Detect which cell encompasses the target text, then output its [x, y] center coordinate. 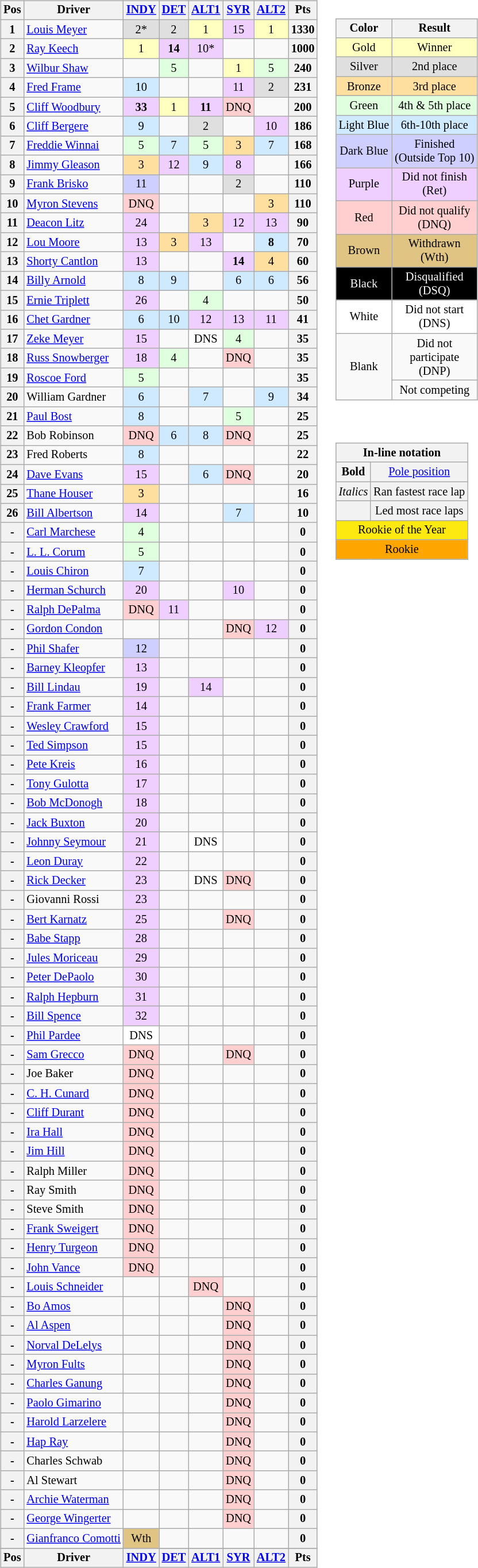
Babe Stapp [74, 939]
Barney Kleopfer [74, 668]
Rick Decker [74, 881]
Johnny Seymour [74, 842]
Frank Farmer [74, 706]
1000 [303, 49]
Bill Lindau [74, 687]
Leon Duray [74, 862]
Bob McDonogh [74, 804]
56 [303, 281]
90 [303, 223]
Myron Stevens [74, 203]
Silver [364, 67]
Dark Blue [364, 151]
33 [141, 107]
Cliff Woodbury [74, 107]
32 [141, 1016]
Harold Larzelere [74, 1423]
Louis Chiron [74, 571]
Cliff Bergere [74, 126]
In-line notation [402, 453]
Jules Moriceau [74, 958]
Result [434, 28]
Did notparticipate(DNP) [434, 357]
Ray Keech [74, 49]
Jim Hill [74, 1151]
Archie Waterman [74, 1500]
Louis Schneider [74, 1287]
Sam Grecco [74, 1055]
Hap Ray [74, 1442]
Gianfranco Comotti [74, 1538]
2* [141, 29]
2nd place [434, 67]
Ira Hall [74, 1132]
Ralph DePalma [74, 610]
Brown [364, 251]
William Gardner [74, 397]
Peter DePaolo [74, 977]
L. L. Corum [74, 552]
Bill Albertson [74, 513]
Deacon Litz [74, 223]
Wilbur Shaw [74, 68]
Thane Houser [74, 494]
Bo Amos [74, 1306]
Withdrawn(Wth) [434, 251]
Roscoe Ford [74, 378]
31 [141, 997]
Freddie Winnai [74, 145]
30 [141, 977]
Paolo Gimarino [74, 1403]
Carl Marchese [74, 532]
29 [141, 958]
Disqualified(DSQ) [434, 284]
Did not start(DNS) [434, 317]
240 [303, 68]
Zeke Meyer [74, 339]
Did not finish(Ret) [434, 185]
Color [364, 28]
Steve Smith [74, 1209]
10* [206, 49]
Light Blue [364, 125]
Giovanni Rossi [74, 900]
Norval DeLelys [74, 1345]
Did not qualify(DNQ) [434, 217]
60 [303, 262]
Russ Snowberger [74, 358]
In-line notation Bold Pole position Italics Ran fastest race lap Led most race laps Rookie of the Year Rookie [406, 493]
Fred Frame [74, 87]
Pete Kreis [74, 764]
Winner [434, 48]
Rookie [402, 549]
Wesley Crawford [74, 726]
70 [303, 243]
Myron Fults [74, 1365]
Ralph Hepburn [74, 997]
166 [303, 165]
Frank Brisko [74, 185]
Led most race laps [419, 511]
Shorty Cantlon [74, 262]
Bert Karnatz [74, 919]
6th-10th place [434, 125]
41 [303, 320]
34 [303, 397]
Phil Pardee [74, 1035]
168 [303, 145]
3rd place [434, 86]
200 [303, 107]
Dave Evans [74, 474]
Chet Gardner [74, 320]
Bob Robinson [74, 436]
Gordon Condon [74, 629]
Paul Bost [74, 416]
Ray Smith [74, 1190]
Charles Schwab [74, 1461]
Green [364, 106]
Fred Roberts [74, 455]
1330 [303, 29]
Blank [364, 367]
Purple [364, 185]
Black [364, 284]
Joe Baker [74, 1074]
28 [141, 939]
Finished(Outside Top 10) [434, 151]
Red [364, 217]
George Wingerter [74, 1519]
231 [303, 87]
4th & 5th place [434, 106]
Lou Moore [74, 243]
Pole position [419, 472]
186 [303, 126]
Rookie of the Year [402, 530]
Jimmy Gleason [74, 165]
Bill Spence [74, 1016]
Ernie Triplett [74, 300]
Ted Simpson [74, 745]
Louis Meyer [74, 29]
Billy Arnold [74, 281]
Ran fastest race lap [419, 491]
John Vance [74, 1267]
50 [303, 300]
Tony Gulotta [74, 784]
Not competing [434, 390]
Bold [354, 472]
Al Stewart [74, 1481]
Jack Buxton [74, 823]
C. H. Cunard [74, 1093]
Italics [354, 491]
Cliff Durant [74, 1113]
Al Aspen [74, 1325]
Gold [364, 48]
Frank Sweigert [74, 1229]
Herman Schurch [74, 590]
Charles Ganung [74, 1383]
Bronze [364, 86]
Ralph Miller [74, 1171]
Phil Shafer [74, 648]
Wth [141, 1538]
Henry Turgeon [74, 1248]
White [364, 317]
